Return (X, Y) of the center of cell containing provided text 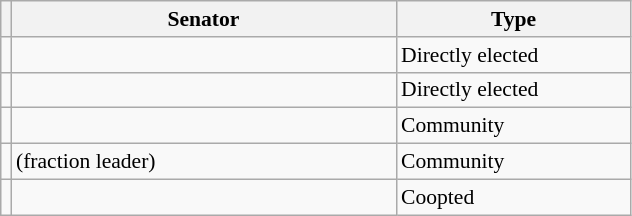
(fraction leader) (204, 162)
Coopted (514, 197)
Senator (204, 19)
Type (514, 19)
